Pinpoint the cell where the given text exists, returning its [X, Y] midpoint coordinate. 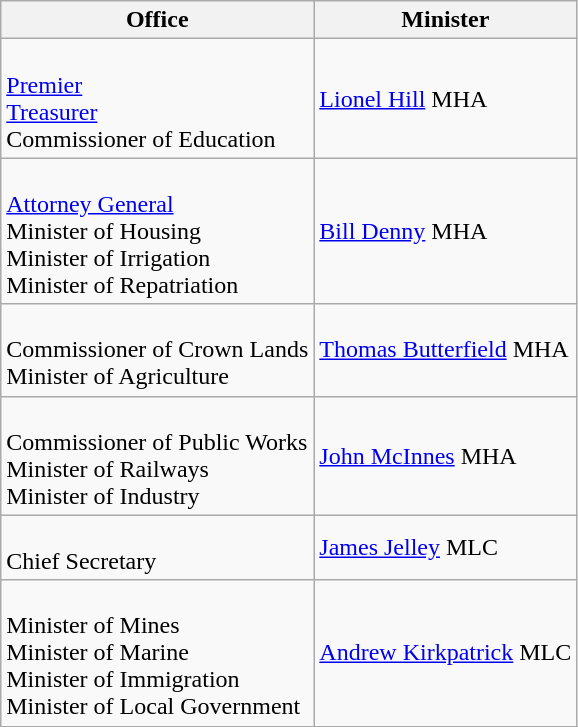
Thomas Butterfield MHA [446, 350]
John McInnes MHA [446, 456]
Commissioner of Public Works Minister of Railways Minister of Industry [158, 456]
Minister of Mines Minister of Marine Minister of Immigration Minister of Local Government [158, 653]
Office [158, 20]
Commissioner of Crown Lands Minister of Agriculture [158, 350]
Chief Secretary [158, 548]
Andrew Kirkpatrick MLC [446, 653]
James Jelley MLC [446, 548]
Premier Treasurer Commissioner of Education [158, 98]
Lionel Hill MHA [446, 98]
Minister [446, 20]
Bill Denny MHA [446, 231]
Attorney General Minister of Housing Minister of Irrigation Minister of Repatriation [158, 231]
